Determine the [X, Y] coordinate at the center of the cell enclosing the given text.  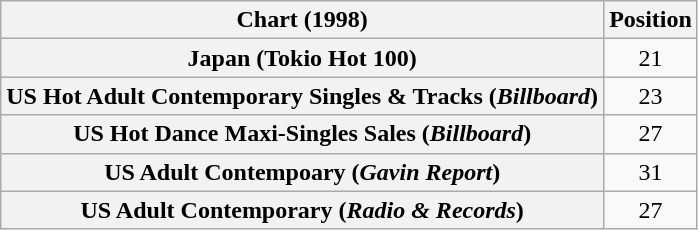
US Hot Adult Contemporary Singles & Tracks (Billboard) [302, 96]
Japan (Tokio Hot 100) [302, 58]
Chart (1998) [302, 20]
Position [651, 20]
31 [651, 172]
US Adult Contemporary (Radio & Records) [302, 210]
21 [651, 58]
23 [651, 96]
US Adult Contempoary (Gavin Report) [302, 172]
US Hot Dance Maxi-Singles Sales (Billboard) [302, 134]
